For the text-containing cell, return its midpoint in (X, Y) coordinate format. 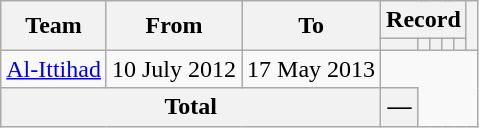
From (174, 26)
Al-Ittihad (54, 69)
Total (191, 107)
10 July 2012 (174, 69)
— (400, 107)
17 May 2013 (312, 69)
Record (424, 20)
Team (54, 26)
To (312, 26)
